Search for the cell housing the specified text and yield its [x, y] center coordinate. 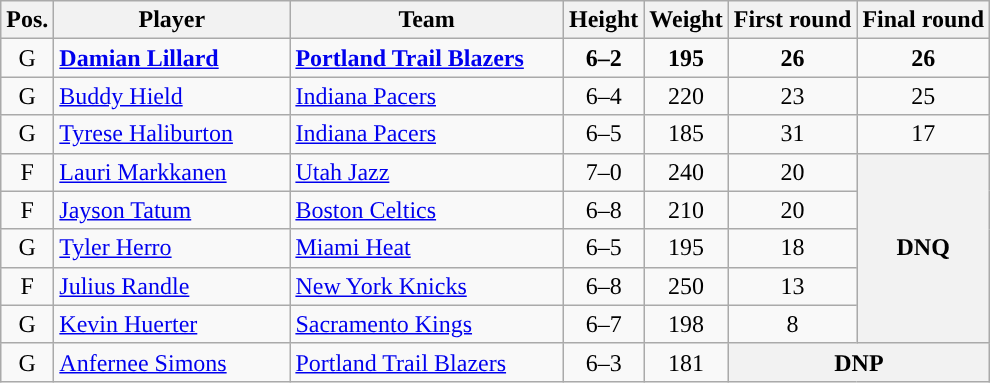
Miami Heat [427, 248]
New York Knicks [427, 286]
31 [792, 134]
6–3 [603, 362]
Player [172, 20]
Jayson Tatum [172, 210]
Damian Lillard [172, 58]
Pos. [28, 20]
17 [924, 134]
Height [603, 20]
25 [924, 96]
Sacramento Kings [427, 324]
185 [686, 134]
Julius Randle [172, 286]
Kevin Huerter [172, 324]
220 [686, 96]
18 [792, 248]
Boston Celtics [427, 210]
Lauri Markkanen [172, 172]
Anfernee Simons [172, 362]
Weight [686, 20]
6–4 [603, 96]
8 [792, 324]
DNQ [924, 248]
DNP [858, 362]
210 [686, 210]
198 [686, 324]
250 [686, 286]
181 [686, 362]
Tyler Herro [172, 248]
Team [427, 20]
6–7 [603, 324]
Buddy Hield [172, 96]
Utah Jazz [427, 172]
13 [792, 286]
240 [686, 172]
Final round [924, 20]
First round [792, 20]
6–2 [603, 58]
Tyrese Haliburton [172, 134]
7–0 [603, 172]
23 [792, 96]
